Detect which cell encompasses the target text, then output its [x, y] center coordinate. 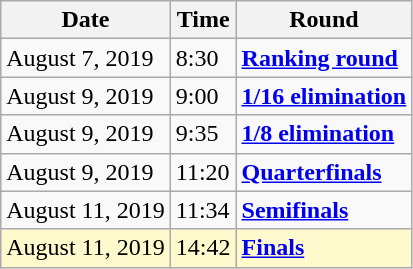
8:30 [203, 58]
Finals [324, 248]
Quarterfinals [324, 172]
Ranking round [324, 58]
Semifinals [324, 210]
1/8 elimination [324, 134]
14:42 [203, 248]
9:35 [203, 134]
11:20 [203, 172]
1/16 elimination [324, 96]
Time [203, 20]
Date [86, 20]
August 7, 2019 [86, 58]
Round [324, 20]
9:00 [203, 96]
11:34 [203, 210]
